Search for the cell housing the specified text and yield its (x, y) center coordinate. 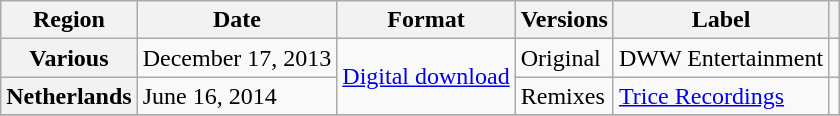
Remixes (564, 96)
Original (564, 58)
Versions (564, 20)
Format (426, 20)
Various (69, 58)
DWW Entertainment (720, 58)
June 16, 2014 (237, 96)
Digital download (426, 77)
Netherlands (69, 96)
Trice Recordings (720, 96)
Region (69, 20)
Date (237, 20)
December 17, 2013 (237, 58)
Label (720, 20)
